Locate the cell with the specified text and output its (X, Y) center coordinate. 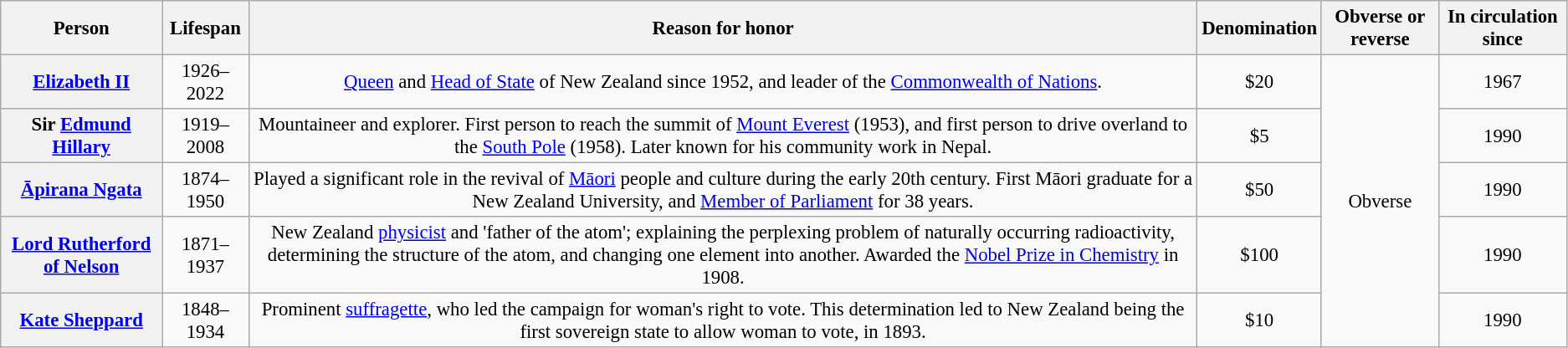
1848–1934 (206, 321)
1874–1950 (206, 191)
Elizabeth II (82, 82)
$5 (1260, 136)
$100 (1260, 255)
1871–1937 (206, 255)
Denomination (1260, 28)
Kate Sheppard (82, 321)
1926–2022 (206, 82)
Lifespan (206, 28)
Sir Edmund Hillary (82, 136)
Obverse (1380, 202)
Reason for honor (723, 28)
Lord Rutherford of Nelson (82, 255)
Queen and Head of State of New Zealand since 1952, and leader of the Commonwealth of Nations. (723, 82)
1967 (1503, 82)
$20 (1260, 82)
1919–2008 (206, 136)
Obverse or reverse (1380, 28)
$10 (1260, 321)
$50 (1260, 191)
In circulation since (1503, 28)
Āpirana Ngata (82, 191)
Person (82, 28)
